Capture the cell that displays the provided text and extract its (x, y) central coordinate. 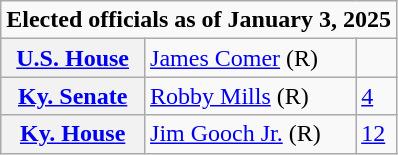
James Comer (R) (250, 58)
Ky. Senate (73, 96)
Ky. House (73, 134)
4 (376, 96)
Elected officials as of January 3, 2025 (199, 20)
U.S. House (73, 58)
12 (376, 134)
Robby Mills (R) (250, 96)
Jim Gooch Jr. (R) (250, 134)
